Return (x, y) of the center of cell containing provided text 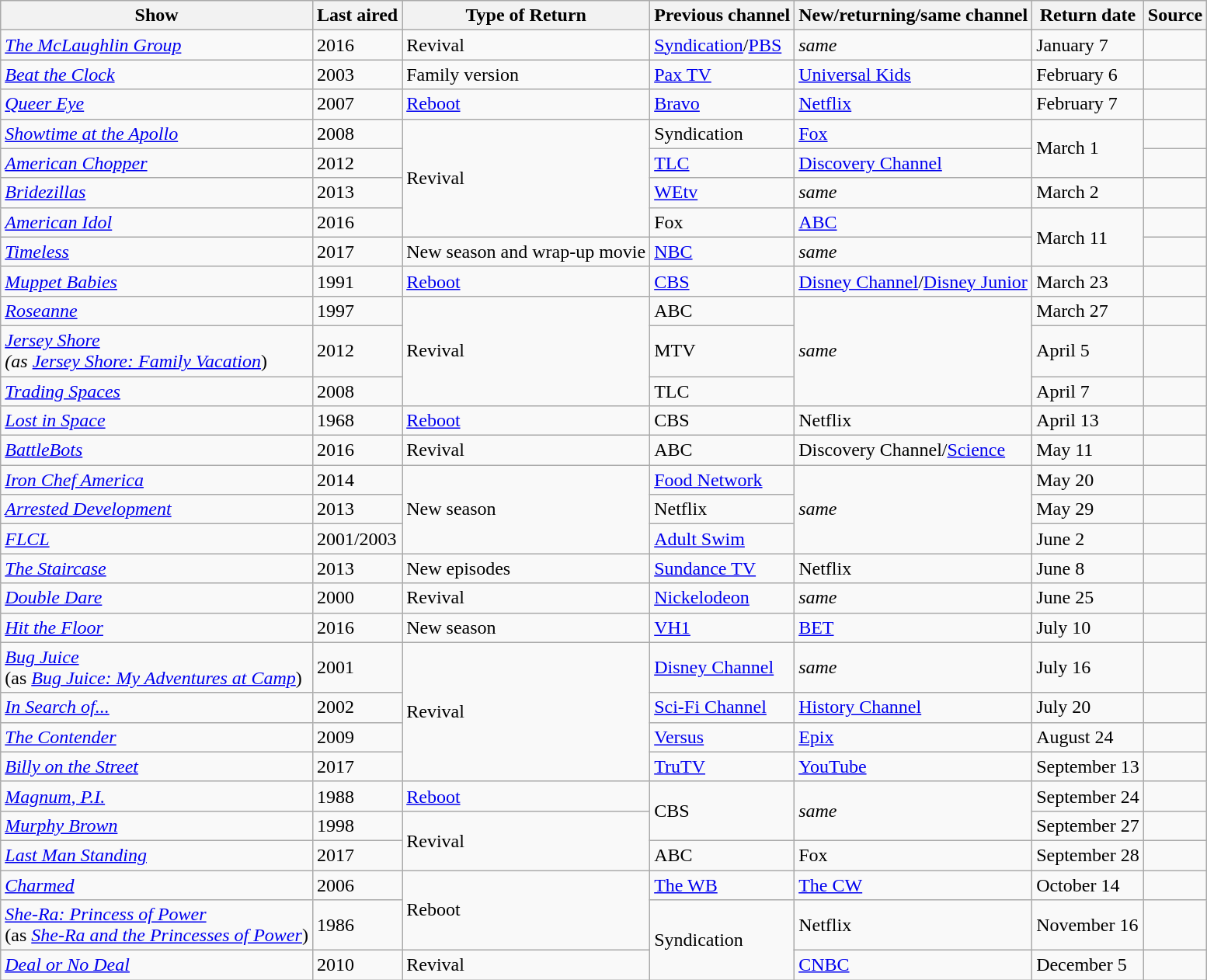
Showtime at the Apollo (157, 134)
2002 (357, 707)
Magnum, P.I. (157, 796)
NBC (722, 252)
1968 (357, 421)
The CW (913, 884)
May 11 (1088, 450)
December 5 (1088, 965)
Billy on the Street (157, 766)
August 24 (1088, 737)
October 14 (1088, 884)
Show (157, 16)
In Search of... (157, 707)
Nickelodeon (722, 598)
The WB (722, 884)
Type of Return (527, 16)
Lost in Space (157, 421)
March 1 (1088, 148)
June 25 (1088, 598)
June 8 (1088, 568)
WEtv (722, 193)
MTV (722, 351)
1997 (357, 311)
Charmed (157, 884)
Return date (1088, 16)
1988 (357, 796)
September 28 (1088, 855)
2001/2003 (357, 539)
American Idol (157, 222)
Food Network (722, 480)
Trading Spaces (157, 391)
July 10 (1088, 627)
New episodes (527, 568)
Sci-Fi Channel (722, 707)
New season and wrap-up movie (527, 252)
Discovery Channel/Science (913, 450)
Epix (913, 737)
Universal Kids (913, 75)
July 20 (1088, 707)
CNBC (913, 965)
Arrested Development (157, 509)
Discovery Channel (913, 163)
New/returning/same channel (913, 16)
1998 (357, 825)
2007 (357, 104)
YouTube (913, 766)
Deal or No Deal (157, 965)
September 13 (1088, 766)
March 2 (1088, 193)
June 2 (1088, 539)
2001 (357, 668)
September 27 (1088, 825)
Murphy Brown (157, 825)
Double Dare (157, 598)
November 16 (1088, 926)
2000 (357, 598)
History Channel (913, 707)
May 29 (1088, 509)
Sundance TV (722, 568)
Syndication/PBS (722, 45)
Beat the Clock (157, 75)
Roseanne (157, 311)
March 23 (1088, 281)
Bridezillas (157, 193)
Last aired (357, 16)
April 5 (1088, 351)
February 6 (1088, 75)
2010 (357, 965)
Jersey Shore(as Jersey Shore: Family Vacation) (157, 351)
TruTV (722, 766)
FLCL (157, 539)
Source (1174, 16)
April 13 (1088, 421)
March 27 (1088, 311)
Disney Channel (722, 668)
The Contender (157, 737)
February 7 (1088, 104)
Last Man Standing (157, 855)
May 20 (1088, 480)
April 7 (1088, 391)
March 11 (1088, 237)
September 24 (1088, 796)
She-Ra: Princess of Power(as She-Ra and the Princesses of Power) (157, 926)
2003 (357, 75)
Iron Chef America (157, 480)
1991 (357, 281)
Adult Swim (722, 539)
2009 (357, 737)
Disney Channel/Disney Junior (913, 281)
American Chopper (157, 163)
Muppet Babies (157, 281)
The Staircase (157, 568)
VH1 (722, 627)
Timeless (157, 252)
Hit the Floor (157, 627)
2006 (357, 884)
BattleBots (157, 450)
Bug Juice(as Bug Juice: My Adventures at Camp) (157, 668)
Queer Eye (157, 104)
July 16 (1088, 668)
1986 (357, 926)
Previous channel (722, 16)
Versus (722, 737)
January 7 (1088, 45)
Pax TV (722, 75)
The McLaughlin Group (157, 45)
Bravo (722, 104)
BET (913, 627)
Family version (527, 75)
2014 (357, 480)
